Identify which cell holds the provided text, then report its [X, Y] central coordinate. 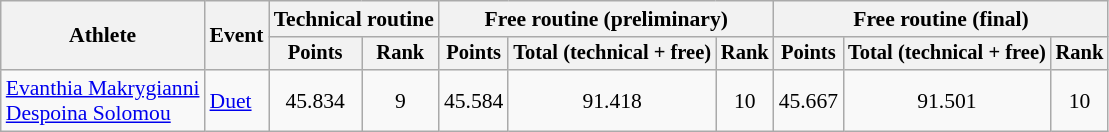
9 [400, 100]
45.584 [474, 100]
Evanthia MakrygianniDespoina Solomou [103, 100]
Duet [237, 100]
91.418 [612, 100]
91.501 [947, 100]
Technical routine [354, 19]
Event [237, 36]
Free routine (final) [942, 19]
45.834 [316, 100]
Athlete [103, 36]
Free routine (preliminary) [606, 19]
45.667 [808, 100]
